Determine the [X, Y] coordinate at the center of the cell enclosing the given text.  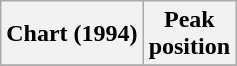
Peakposition [189, 34]
Chart (1994) [72, 34]
